Locate the cell with the specified text and output its (x, y) center coordinate. 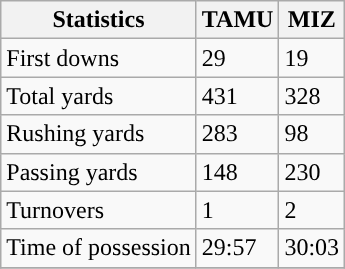
Rushing yards (99, 134)
29:57 (238, 248)
1 (238, 210)
2 (312, 210)
Time of possession (99, 248)
TAMU (238, 20)
230 (312, 172)
Turnovers (99, 210)
19 (312, 58)
Total yards (99, 96)
98 (312, 134)
Passing yards (99, 172)
283 (238, 134)
328 (312, 96)
30:03 (312, 248)
First downs (99, 58)
148 (238, 172)
MIZ (312, 20)
29 (238, 58)
Statistics (99, 20)
431 (238, 96)
